Determine the (x, y) coordinate at the center of the cell enclosing the given text.  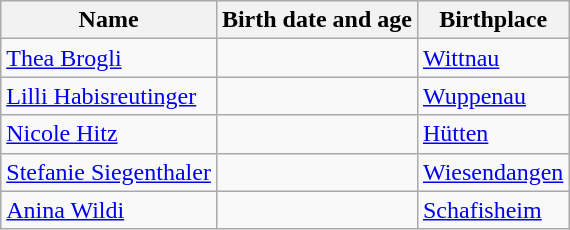
Nicole Hitz (109, 134)
Name (109, 20)
Wuppenau (492, 96)
Anina Wildi (109, 210)
Thea Brogli (109, 58)
Stefanie Siegenthaler (109, 172)
Schafisheim (492, 210)
Birthplace (492, 20)
Lilli Habisreutinger (109, 96)
Hütten (492, 134)
Birth date and age (316, 20)
Wittnau (492, 58)
Wiesendangen (492, 172)
